Capture the cell that displays the provided text and extract its [x, y] central coordinate. 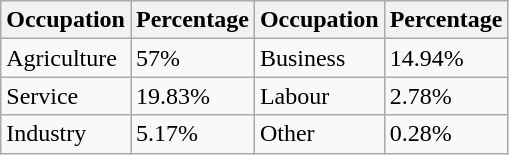
19.83% [192, 96]
5.17% [192, 134]
Agriculture [66, 58]
Industry [66, 134]
Service [66, 96]
57% [192, 58]
2.78% [446, 96]
14.94% [446, 58]
0.28% [446, 134]
Labour [319, 96]
Other [319, 134]
Business [319, 58]
